Extract the [x, y] coordinate from the center of the cell holding the provided text.  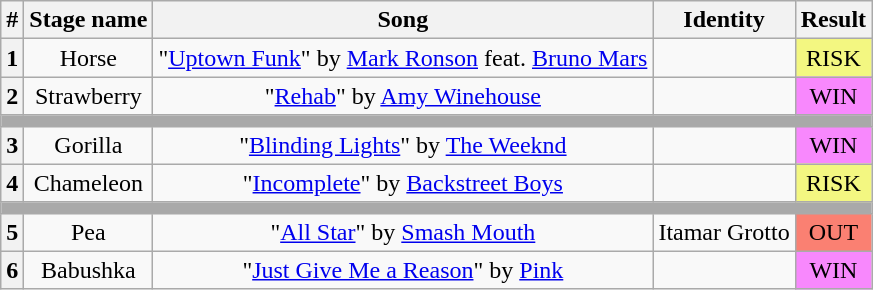
"Rehab" by Amy Winehouse [403, 96]
4 [12, 183]
Song [403, 20]
Identity [724, 20]
5 [12, 232]
# [12, 20]
Stage name [88, 20]
"Just Give Me a Reason" by Pink [403, 270]
Strawberry [88, 96]
2 [12, 96]
Babushka [88, 270]
Gorilla [88, 145]
OUT [833, 232]
Pea [88, 232]
"Incomplete" by Backstreet Boys [403, 183]
"Uptown Funk" by Mark Ronson feat. Bruno Mars [403, 58]
Horse [88, 58]
Result [833, 20]
3 [12, 145]
Chameleon [88, 183]
6 [12, 270]
"All Star" by Smash Mouth [403, 232]
Itamar Grotto [724, 232]
"Blinding Lights" by The Weeknd [403, 145]
1 [12, 58]
